Identify which cell holds the provided text, then report its (X, Y) central coordinate. 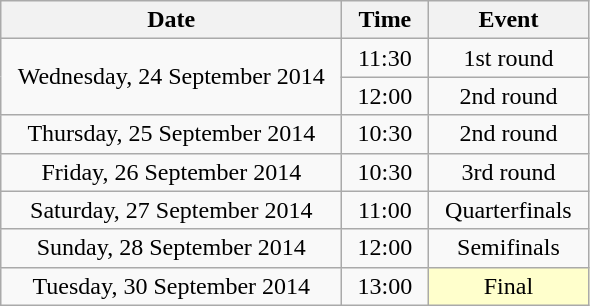
Time (385, 20)
Semifinals (508, 248)
1st round (508, 58)
13:00 (385, 286)
Sunday, 28 September 2014 (172, 248)
Friday, 26 September 2014 (172, 172)
Event (508, 20)
3rd round (508, 172)
11:00 (385, 210)
Thursday, 25 September 2014 (172, 134)
Saturday, 27 September 2014 (172, 210)
Tuesday, 30 September 2014 (172, 286)
Quarterfinals (508, 210)
11:30 (385, 58)
Wednesday, 24 September 2014 (172, 77)
Final (508, 286)
Date (172, 20)
